Capture the cell that displays the provided text and extract its [x, y] central coordinate. 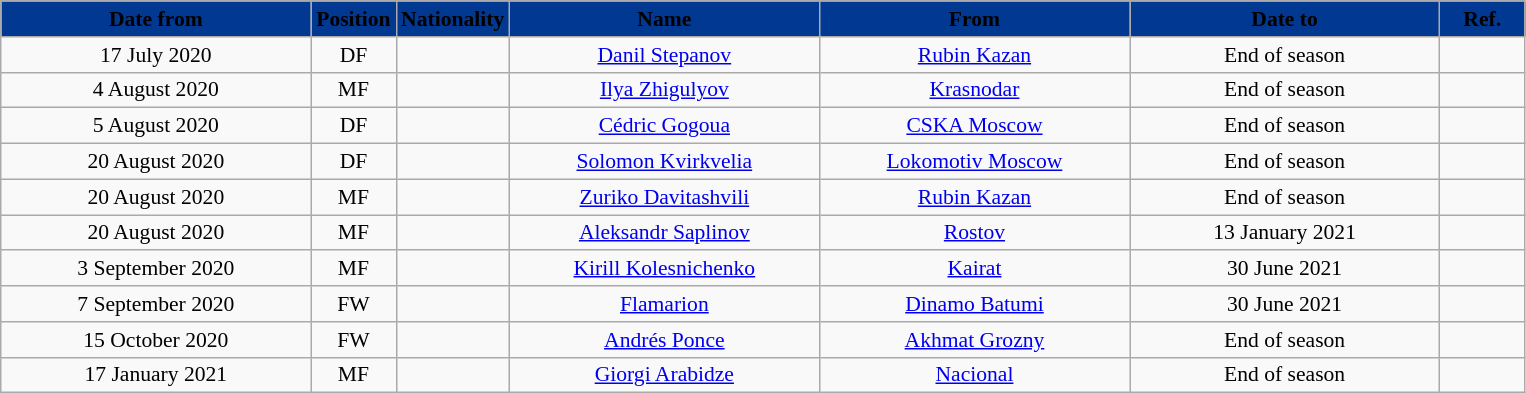
Cédric Gogoua [664, 126]
Zuriko Davitashvili [664, 197]
Akhmat Grozny [974, 340]
Kirill Kolesnichenko [664, 269]
Nationality [452, 19]
4 August 2020 [156, 90]
Andrés Ponce [664, 340]
From [974, 19]
Flamarion [664, 304]
Ref. [1482, 19]
17 January 2021 [156, 375]
CSKA Moscow [974, 126]
Rostov [974, 233]
Date to [1285, 19]
Krasnodar [974, 90]
Solomon Kvirkvelia [664, 162]
Dinamo Batumi [974, 304]
Aleksandr Saplinov [664, 233]
15 October 2020 [156, 340]
Giorgi Arabidze [664, 375]
Ilya Zhigulyov [664, 90]
Name [664, 19]
Nacional [974, 375]
17 July 2020 [156, 55]
Kairat [974, 269]
7 September 2020 [156, 304]
5 August 2020 [156, 126]
Date from [156, 19]
Danil Stepanov [664, 55]
13 January 2021 [1285, 233]
Position [354, 19]
3 September 2020 [156, 269]
Lokomotiv Moscow [974, 162]
